Return (x, y) of the center of cell containing provided text 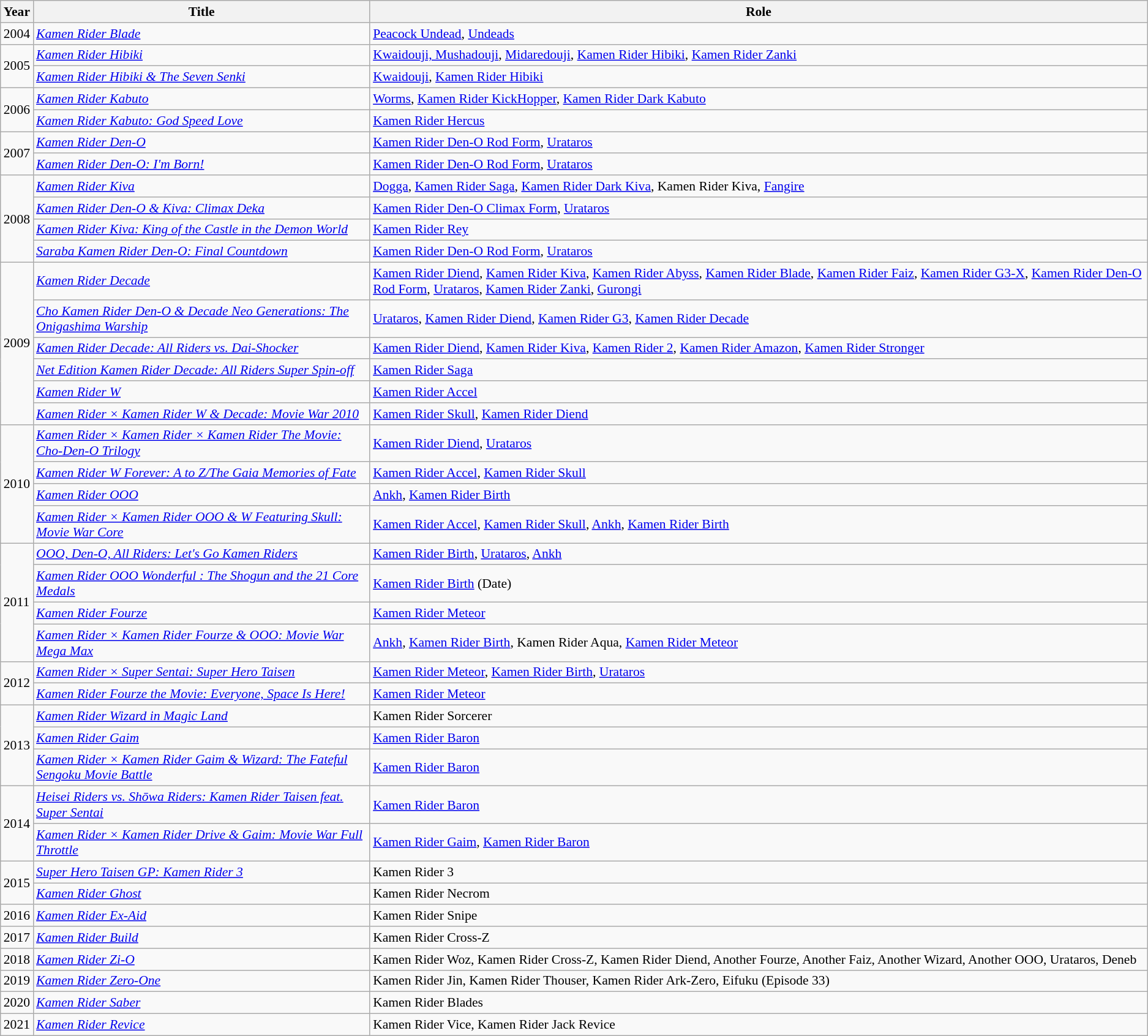
Peacock Undead, Undeads (759, 34)
Kamen Rider Accel, Kamen Rider Skull (759, 473)
2015 (17, 883)
Kamen Rider Saga (759, 370)
2012 (17, 683)
Kamen Rider Gaim, Kamen Rider Baron (759, 843)
2006 (17, 110)
Kamen Rider Hibiki & The Seven Senki (201, 77)
Role (759, 12)
Kamen Rider Build (201, 937)
Kamen Rider Den-O Climax Form, Urataros (759, 208)
Kamen Rider × Kamen Rider W & Decade: Movie War 2010 (201, 414)
Kamen Rider Blades (759, 1003)
Kamen Rider × Kamen Rider × Kamen Rider The Movie: Cho-Den-O Trilogy (201, 443)
Kamen Rider × Kamen Rider Fourze & OOO: Movie War Mega Max (201, 643)
Kamen Rider OOO Wonderful : The Shogun and the 21 Core Medals (201, 584)
Kamen Rider Birth (Date) (759, 584)
Kamen Rider Snipe (759, 916)
Kamen Rider Birth, Urataros, Ankh (759, 554)
Kamen Rider Revice (201, 1025)
2021 (17, 1025)
Kamen Rider 3 (759, 872)
Kamen Rider Necrom (759, 894)
Kamen Rider Saber (201, 1003)
Kamen Rider Jin, Kamen Rider Thouser, Kamen Rider Ark-Zero, Eifuku (Episode 33) (759, 981)
Kamen Rider × Kamen Rider OOO & W Featuring Skull: Movie War Core (201, 524)
Saraba Kamen Rider Den-O: Final Countdown (201, 252)
Kamen Rider Kabuto (201, 99)
Kamen Rider Den-O & Kiva: Climax Deka (201, 208)
Kamen Rider Accel (759, 392)
Heisei Riders vs. Shōwa Riders: Kamen Rider Taisen feat. Super Sentai (201, 805)
Title (201, 12)
Kamen Rider Fourze the Movie: Everyone, Space Is Here! (201, 694)
Kamen Rider Hercus (759, 121)
Kamen Rider Ghost (201, 894)
Kwaidouji, Mushadouji, Midaredouji, Kamen Rider Hibiki, Kamen Rider Zanki (759, 55)
Kamen Rider Fourze (201, 614)
2019 (17, 981)
Kamen Rider W Forever: A to Z/The Gaia Memories of Fate (201, 473)
Kamen Rider Den-O: I'm Born! (201, 165)
Kamen Rider Den-O (201, 143)
Cho Kamen Rider Den-O & Decade Neo Generations: The Onigashima Warship (201, 318)
Kamen Rider Blade (201, 34)
2013 (17, 746)
Kamen Rider Ex-Aid (201, 916)
Kamen Rider OOO (201, 495)
2005 (17, 66)
2010 (17, 484)
Kamen Rider Kiva (201, 186)
Kamen Rider Skull, Kamen Rider Diend (759, 414)
OOO, Den-O, All Riders: Let's Go Kamen Riders (201, 554)
2007 (17, 153)
Kamen Rider Decade (201, 282)
2014 (17, 824)
Kamen Rider Woz, Kamen Rider Cross-Z, Kamen Rider Diend, Another Fourze, Another Faiz, Another Wizard, Another OOO, Urataros, Deneb (759, 959)
Worms, Kamen Rider KickHopper, Kamen Rider Dark Kabuto (759, 99)
2009 (17, 344)
Kamen Rider W (201, 392)
Kamen Rider Meteor, Kamen Rider Birth, Urataros (759, 672)
Kamen Rider Hibiki (201, 55)
Urataros, Kamen Rider Diend, Kamen Rider G3, Kamen Rider Decade (759, 318)
2008 (17, 219)
Kamen Rider Cross-Z (759, 937)
Kamen Rider Wizard in Magic Land (201, 716)
2018 (17, 959)
Dogga, Kamen Rider Saga, Kamen Rider Dark Kiva, Kamen Rider Kiva, Fangire (759, 186)
2011 (17, 602)
Kamen Rider × Kamen Rider Gaim & Wizard: The Fateful Sengoku Movie Battle (201, 768)
Kamen Rider Zero-One (201, 981)
Net Edition Kamen Rider Decade: All Riders Super Spin-off (201, 370)
Ankh, Kamen Rider Birth, Kamen Rider Aqua, Kamen Rider Meteor (759, 643)
Kamen Rider Sorcerer (759, 716)
Kamen Rider Vice, Kamen Rider Jack Revice (759, 1025)
Kwaidouji, Kamen Rider Hibiki (759, 77)
Kamen Rider Zi-O (201, 959)
Kamen Rider Rey (759, 230)
Kamen Rider × Kamen Rider Drive & Gaim: Movie War Full Throttle (201, 843)
Year (17, 12)
Kamen Rider Gaim (201, 738)
2004 (17, 34)
Kamen Rider Kabuto: God Speed Love (201, 121)
Kamen Rider Decade: All Riders vs. Dai-Shocker (201, 348)
2016 (17, 916)
Kamen Rider Accel, Kamen Rider Skull, Ankh, Kamen Rider Birth (759, 524)
Kamen Rider Diend, Kamen Rider Kiva, Kamen Rider 2, Kamen Rider Amazon, Kamen Rider Stronger (759, 348)
Kamen Rider × Super Sentai: Super Hero Taisen (201, 672)
Kamen Rider Diend, Urataros (759, 443)
Kamen Rider Kiva: King of the Castle in the Demon World (201, 230)
2020 (17, 1003)
Super Hero Taisen GP: Kamen Rider 3 (201, 872)
Ankh, Kamen Rider Birth (759, 495)
2017 (17, 937)
